Identify which cell holds the provided text, then report its (x, y) central coordinate. 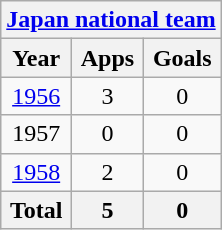
2 (108, 172)
5 (108, 210)
3 (108, 96)
Japan national team (111, 20)
Total (36, 210)
1958 (36, 172)
1956 (36, 96)
Goals (182, 58)
1957 (36, 134)
Year (36, 58)
Apps (108, 58)
